From the cell containing the given text, extract its center point as (x, y) coordinate. 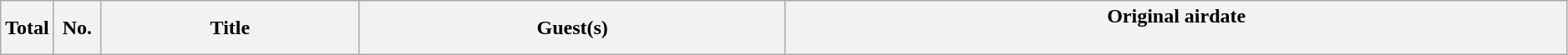
Guest(s) (572, 28)
Original airdate (1176, 28)
No. (77, 28)
Total (28, 28)
Title (230, 28)
